Locate the cell with the specified text and output its (x, y) center coordinate. 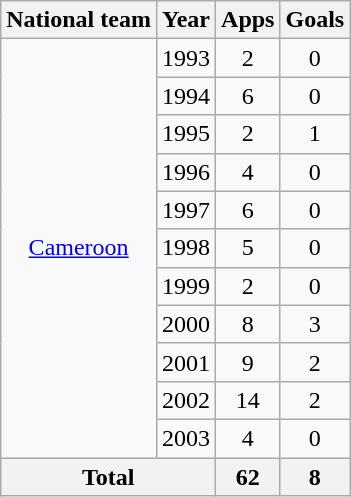
Apps (248, 20)
National team (79, 20)
Cameroon (79, 248)
2000 (186, 324)
2001 (186, 362)
5 (248, 248)
Year (186, 20)
1994 (186, 96)
14 (248, 400)
2003 (186, 438)
Total (108, 477)
1998 (186, 248)
1 (315, 134)
2002 (186, 400)
Goals (315, 20)
1997 (186, 210)
3 (315, 324)
62 (248, 477)
9 (248, 362)
1995 (186, 134)
1993 (186, 58)
1999 (186, 286)
1996 (186, 172)
